For the text-containing cell, return its midpoint in (x, y) coordinate format. 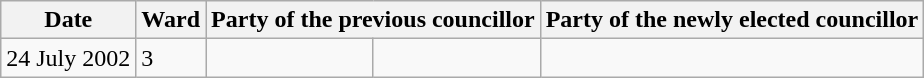
Ward (171, 20)
Party of the newly elected councillor (732, 20)
3 (171, 58)
Party of the previous councillor (374, 20)
Date (68, 20)
24 July 2002 (68, 58)
